Search for the cell housing the specified text and yield its [X, Y] center coordinate. 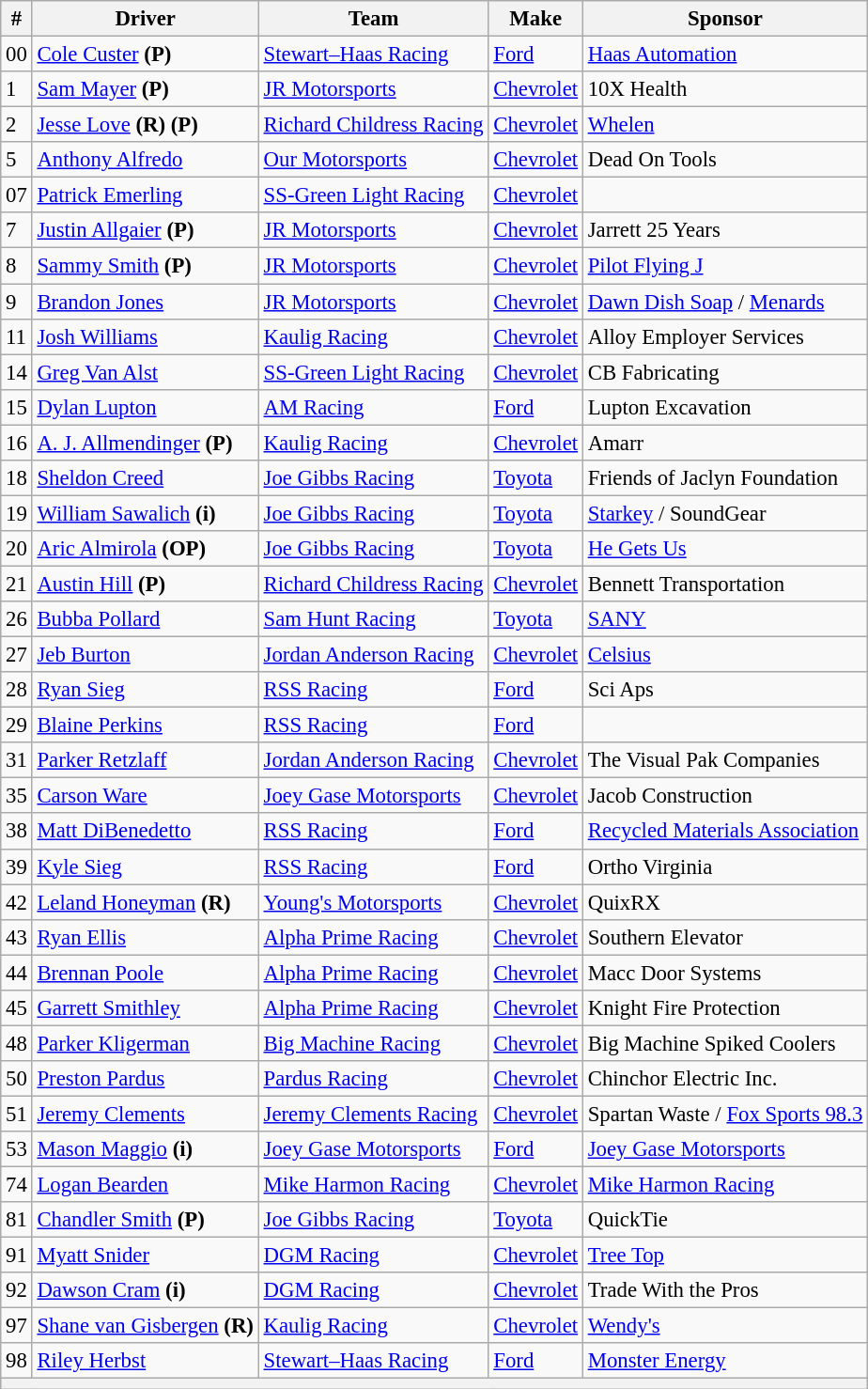
74 [17, 1185]
14 [17, 372]
Jeremy Clements [145, 1114]
Pilot Flying J [725, 266]
Chandler Smith (P) [145, 1220]
Cole Custer (P) [145, 55]
97 [17, 1326]
Austin Hill (P) [145, 584]
16 [17, 443]
Tree Top [725, 1256]
15 [17, 407]
Sheldon Creed [145, 478]
Myatt Snider [145, 1256]
Young's Motorsports [374, 902]
Chinchor Electric Inc. [725, 1079]
Macc Door Systems [725, 973]
38 [17, 832]
Josh Williams [145, 336]
Jeb Burton [145, 655]
81 [17, 1220]
53 [17, 1149]
Justin Allgaier (P) [145, 230]
Trade With the Pros [725, 1290]
Knight Fire Protection [725, 1008]
7 [17, 230]
Celsius [725, 655]
91 [17, 1256]
Dawson Cram (i) [145, 1290]
Kyle Sieg [145, 866]
8 [17, 266]
Sammy Smith (P) [145, 266]
Matt DiBenedetto [145, 832]
# [17, 19]
Monster Energy [725, 1362]
Parker Kligerman [145, 1043]
51 [17, 1114]
A. J. Allmendinger (P) [145, 443]
CB Fabricating [725, 372]
Shane van Gisbergen (R) [145, 1326]
00 [17, 55]
26 [17, 619]
Friends of Jaclyn Foundation [725, 478]
44 [17, 973]
Ryan Sieg [145, 690]
21 [17, 584]
Jesse Love (R) (P) [145, 125]
Starkey / SoundGear [725, 513]
Dylan Lupton [145, 407]
Logan Bearden [145, 1185]
98 [17, 1362]
Southern Elevator [725, 937]
Amarr [725, 443]
Pardus Racing [374, 1079]
10X Health [725, 89]
39 [17, 866]
20 [17, 549]
Alloy Employer Services [725, 336]
Sci Aps [725, 690]
Team [374, 19]
28 [17, 690]
Mason Maggio (i) [145, 1149]
Driver [145, 19]
45 [17, 1008]
Riley Herbst [145, 1362]
Wendy's [725, 1326]
Bennett Transportation [725, 584]
Sponsor [725, 19]
Sam Mayer (P) [145, 89]
SANY [725, 619]
Big Machine Spiked Coolers [725, 1043]
Blaine Perkins [145, 726]
Leland Honeyman (R) [145, 902]
Dead On Tools [725, 160]
Aric Almirola (OP) [145, 549]
50 [17, 1079]
31 [17, 760]
Jacob Construction [725, 796]
92 [17, 1290]
Greg Van Alst [145, 372]
11 [17, 336]
48 [17, 1043]
Ryan Ellis [145, 937]
Big Machine Racing [374, 1043]
42 [17, 902]
07 [17, 195]
Carson Ware [145, 796]
The Visual Pak Companies [725, 760]
Brennan Poole [145, 973]
43 [17, 937]
9 [17, 302]
Lupton Excavation [725, 407]
Ortho Virginia [725, 866]
William Sawalich (i) [145, 513]
1 [17, 89]
29 [17, 726]
Patrick Emerling [145, 195]
Sam Hunt Racing [374, 619]
27 [17, 655]
Bubba Pollard [145, 619]
Anthony Alfredo [145, 160]
He Gets Us [725, 549]
QuixRX [725, 902]
2 [17, 125]
Whelen [725, 125]
Garrett Smithley [145, 1008]
Haas Automation [725, 55]
QuickTie [725, 1220]
Parker Retzlaff [145, 760]
19 [17, 513]
Jeremy Clements Racing [374, 1114]
AM Racing [374, 407]
5 [17, 160]
18 [17, 478]
Brandon Jones [145, 302]
Our Motorsports [374, 160]
Make [535, 19]
Recycled Materials Association [725, 832]
35 [17, 796]
Dawn Dish Soap / Menards [725, 302]
Jarrett 25 Years [725, 230]
Spartan Waste / Fox Sports 98.3 [725, 1114]
Preston Pardus [145, 1079]
